Provide the [X, Y] coordinate of the cell's center where the given text is located.  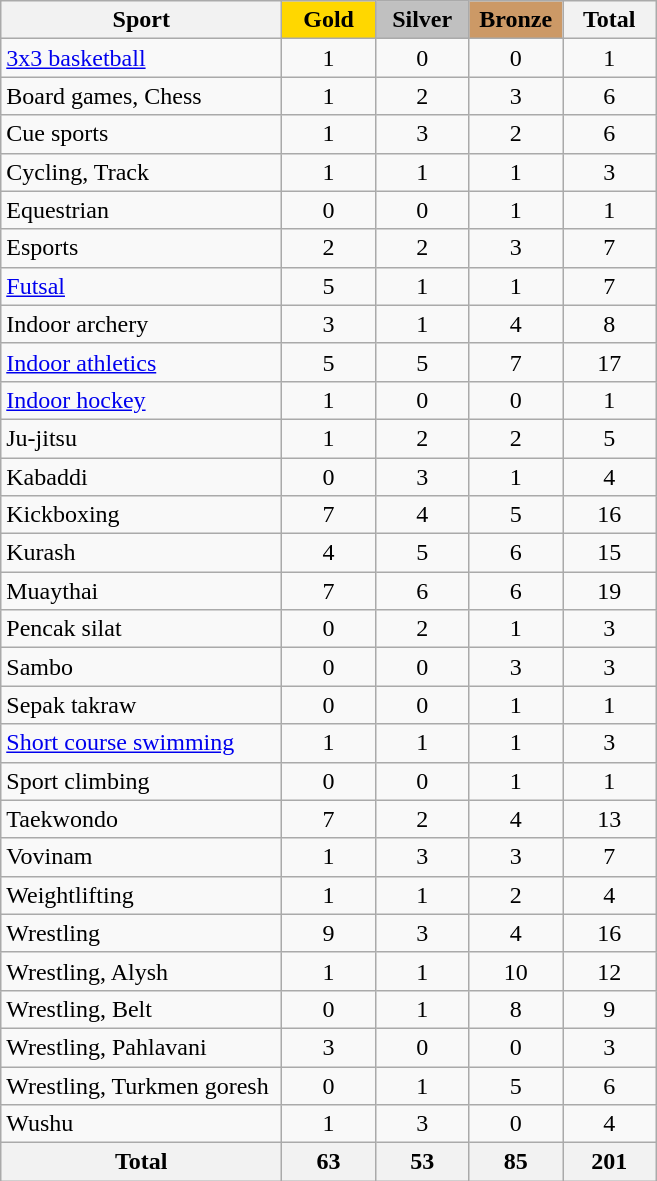
Cue sports [142, 134]
12 [609, 971]
Indoor archery [142, 324]
Indoor athletics [142, 362]
Kickboxing [142, 515]
Futsal [142, 286]
Wushu [142, 1124]
3x3 basketball [142, 58]
Sport climbing [142, 781]
Equestrian [142, 210]
Wrestling, Turkmen goresh [142, 1085]
Short course swimming [142, 743]
Sambo [142, 667]
Kurash [142, 553]
10 [516, 971]
Muaythai [142, 591]
15 [609, 553]
Pencak silat [142, 629]
Vovinam [142, 857]
Silver [422, 20]
Indoor hockey [142, 400]
85 [516, 1162]
Taekwondo [142, 819]
Bronze [516, 20]
Wrestling [142, 933]
Gold [329, 20]
201 [609, 1162]
Wrestling, Belt [142, 1009]
Sport [142, 20]
17 [609, 362]
Esports [142, 248]
Wrestling, Pahlavani [142, 1047]
Ju-jitsu [142, 438]
Wrestling, Alysh [142, 971]
13 [609, 819]
Sepak takraw [142, 705]
Weightlifting [142, 895]
Board games, Chess [142, 96]
63 [329, 1162]
Kabaddi [142, 477]
Cycling, Track [142, 172]
53 [422, 1162]
19 [609, 591]
